Pinpoint the cell where the given text exists, returning its (X, Y) midpoint coordinate. 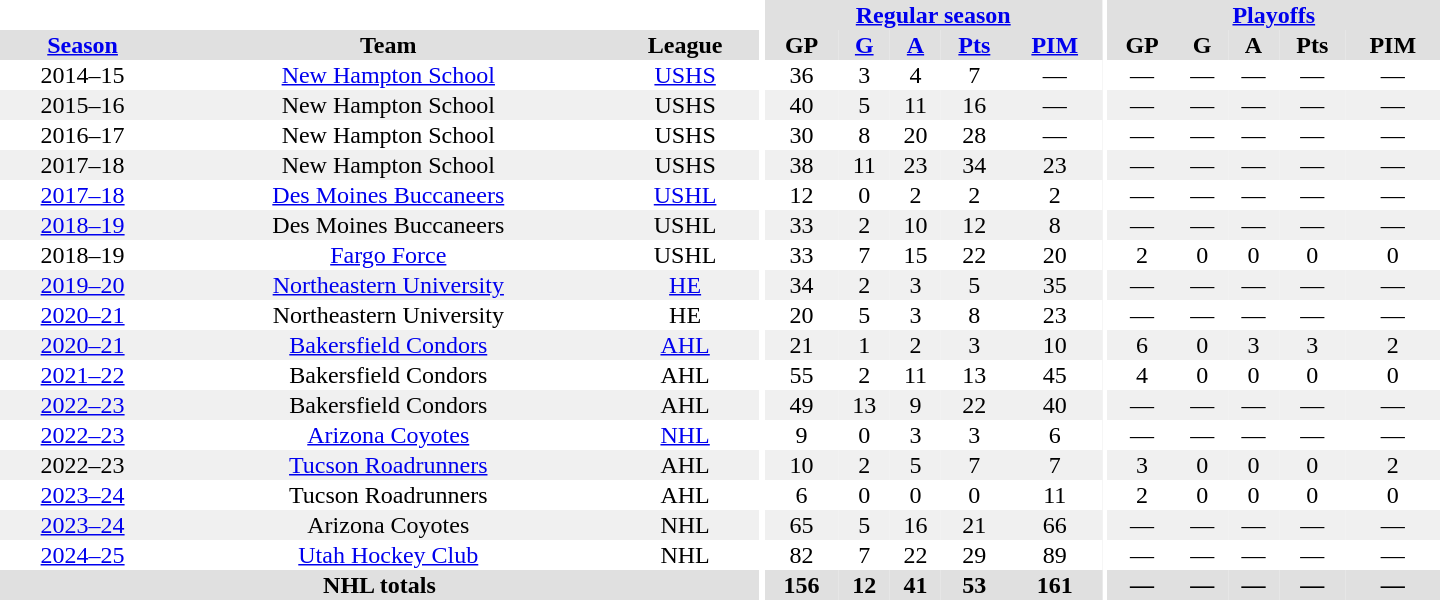
65 (802, 525)
30 (802, 135)
28 (974, 135)
89 (1055, 555)
2015–16 (82, 105)
Season (82, 45)
Playoffs (1274, 15)
35 (1055, 285)
29 (974, 555)
36 (802, 75)
53 (974, 585)
2016–17 (82, 135)
Fargo Force (388, 255)
League (684, 45)
2014–15 (82, 75)
156 (802, 585)
55 (802, 375)
2024–25 (82, 555)
2021–22 (82, 375)
45 (1055, 375)
1 (864, 345)
Team (388, 45)
2019–20 (82, 285)
41 (916, 585)
66 (1055, 525)
Utah Hockey Club (388, 555)
161 (1055, 585)
49 (802, 405)
38 (802, 165)
82 (802, 555)
NHL totals (380, 585)
Regular season (934, 15)
15 (916, 255)
